Provide the [X, Y] coordinate of the cell's center where the given text is located.  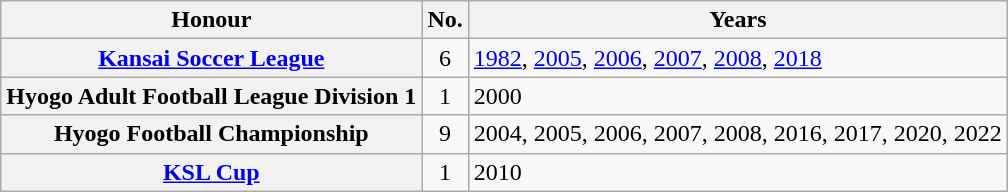
No. [445, 20]
Hyogo Football Championship [212, 134]
2010 [738, 172]
Years [738, 20]
9 [445, 134]
Hyogo Adult Football League Division 1 [212, 96]
2000 [738, 96]
Kansai Soccer League [212, 58]
KSL Cup [212, 172]
1982, 2005, 2006, 2007, 2008, 2018 [738, 58]
Honour [212, 20]
2004, 2005, 2006, 2007, 2008, 2016, 2017, 2020, 2022 [738, 134]
6 [445, 58]
